Detect which cell encompasses the target text, then output its (X, Y) center coordinate. 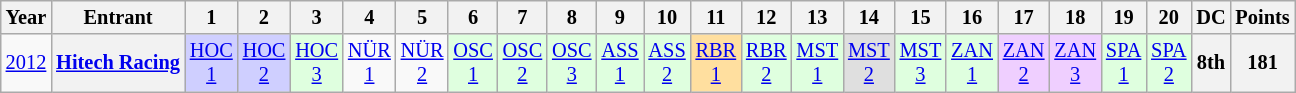
OSC1 (472, 63)
8th (1210, 63)
RBR1 (716, 63)
181 (1263, 63)
ZAN3 (1075, 63)
13 (817, 17)
MST2 (869, 63)
17 (1024, 17)
OSC3 (572, 63)
2 (264, 17)
Points (1263, 17)
SPA1 (1124, 63)
2012 (26, 63)
10 (668, 17)
NÜR2 (422, 63)
5 (422, 17)
16 (972, 17)
DC (1210, 17)
ZAN1 (972, 63)
4 (370, 17)
11 (716, 17)
HOC2 (264, 63)
Year (26, 17)
MST3 (921, 63)
OSC2 (522, 63)
ASS1 (620, 63)
14 (869, 17)
RBR2 (766, 63)
HOC1 (212, 63)
18 (1075, 17)
MST1 (817, 63)
Entrant (118, 17)
SPA2 (1168, 63)
9 (620, 17)
3 (316, 17)
20 (1168, 17)
Hitech Racing (118, 63)
19 (1124, 17)
HOC3 (316, 63)
15 (921, 17)
7 (522, 17)
12 (766, 17)
ZAN2 (1024, 63)
ASS2 (668, 63)
1 (212, 17)
8 (572, 17)
6 (472, 17)
NÜR1 (370, 63)
